Determine the (x, y) coordinate at the center of the cell enclosing the given text.  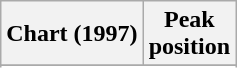
Peakposition (189, 34)
Chart (1997) (72, 34)
